Capture the cell that displays the provided text and extract its (X, Y) central coordinate. 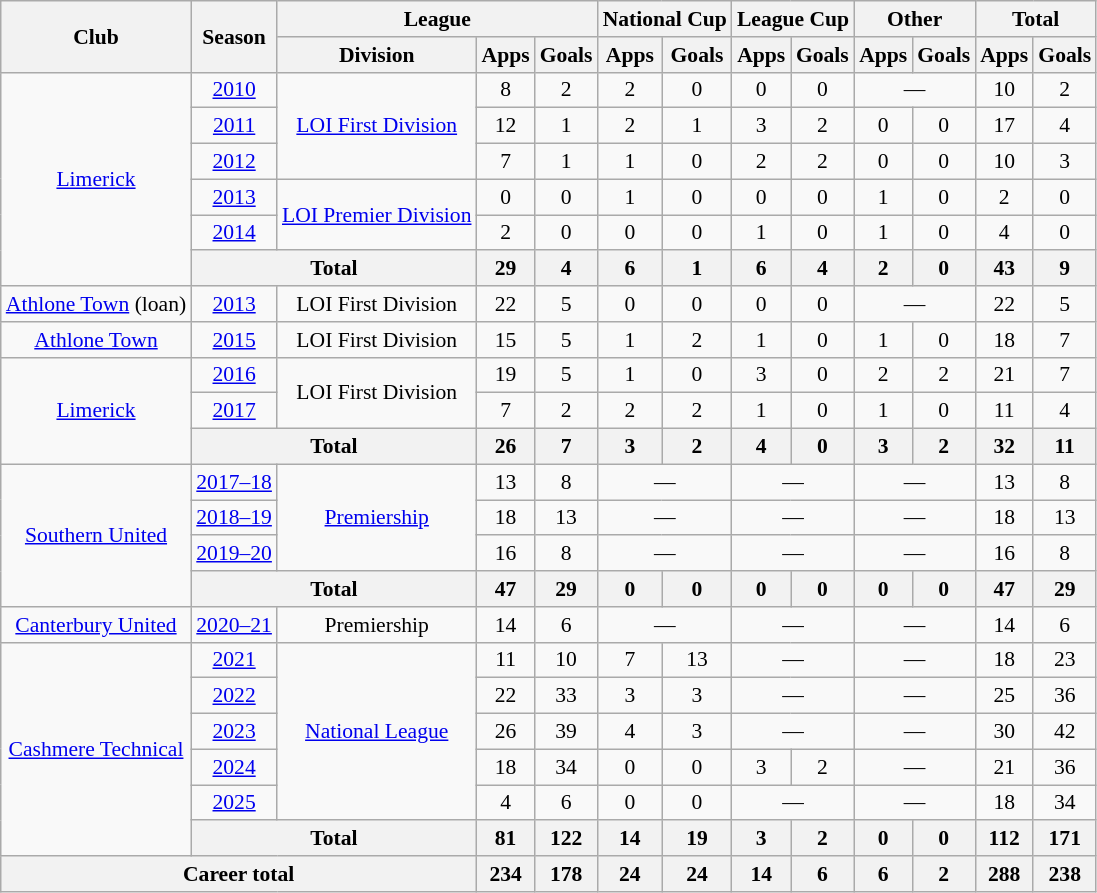
2016 (234, 375)
178 (566, 874)
Career total (239, 874)
2017–18 (234, 482)
Athlone Town (96, 340)
Cashmere Technical (96, 749)
288 (1004, 874)
2022 (234, 696)
15 (506, 340)
LOI Premier Division (377, 214)
League (438, 19)
Canterbury United (96, 625)
81 (506, 839)
2014 (234, 233)
234 (506, 874)
112 (1004, 839)
122 (566, 839)
23 (1064, 660)
2012 (234, 162)
32 (1004, 447)
Division (377, 55)
42 (1064, 732)
2019–20 (234, 554)
30 (1004, 732)
33 (566, 696)
2010 (234, 90)
2023 (234, 732)
12 (506, 126)
17 (1004, 126)
43 (1004, 269)
Club (96, 36)
2015 (234, 340)
2020–21 (234, 625)
2011 (234, 126)
Other (914, 19)
Season (234, 36)
39 (566, 732)
2021 (234, 660)
National League (377, 731)
2017 (234, 411)
Athlone Town (loan) (96, 304)
2018–19 (234, 518)
25 (1004, 696)
2025 (234, 803)
League Cup (793, 19)
238 (1064, 874)
9 (1064, 269)
Southern United (96, 535)
171 (1064, 839)
National Cup (665, 19)
2024 (234, 767)
